Capture the cell that displays the provided text and extract its [X, Y] central coordinate. 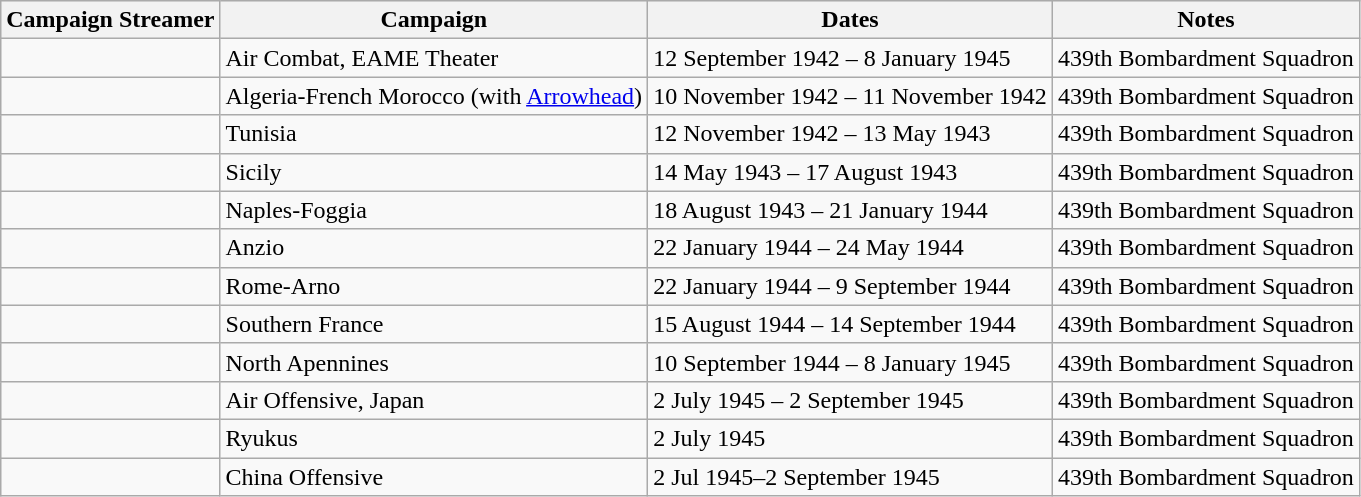
22 January 1944 – 9 September 1944 [850, 286]
Anzio [434, 248]
2 July 1945 – 2 September 1945 [850, 400]
Rome-Arno [434, 286]
Campaign Streamer [110, 20]
Ryukus [434, 438]
Algeria-French Morocco (with Arrowhead) [434, 96]
22 January 1944 – 24 May 1944 [850, 248]
14 May 1943 – 17 August 1943 [850, 172]
Naples-Foggia [434, 210]
Notes [1206, 20]
North Apennines [434, 362]
Air Combat, EAME Theater [434, 58]
Sicily [434, 172]
Dates [850, 20]
China Offensive [434, 477]
2 July 1945 [850, 438]
12 November 1942 – 13 May 1943 [850, 134]
18 August 1943 – 21 January 1944 [850, 210]
12 September 1942 – 8 January 1945 [850, 58]
Southern France [434, 324]
2 Jul 1945–2 September 1945 [850, 477]
10 November 1942 – 11 November 1942 [850, 96]
Campaign [434, 20]
10 September 1944 – 8 January 1945 [850, 362]
Tunisia [434, 134]
Air Offensive, Japan [434, 400]
15 August 1944 – 14 September 1944 [850, 324]
